Return [x, y] of the center of cell containing provided text 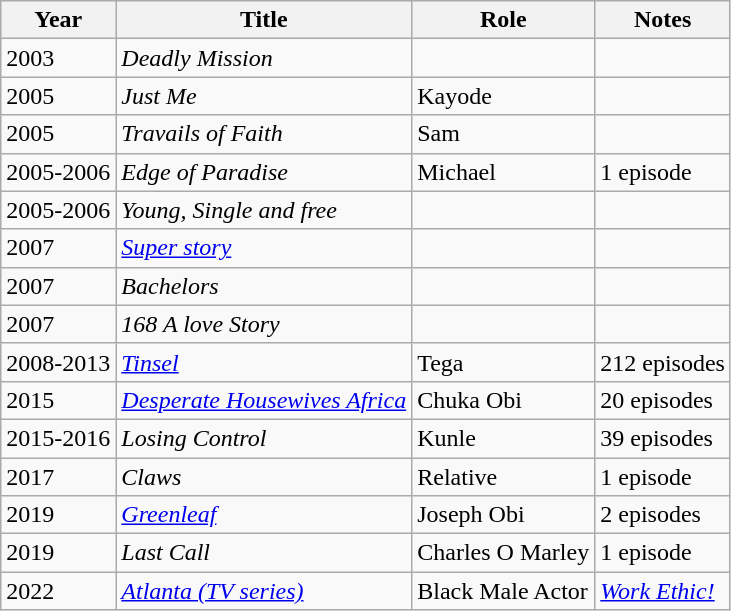
Claws [264, 477]
Chuka Obi [504, 400]
Edge of Paradise [264, 172]
2022 [58, 591]
212 episodes [663, 362]
Work Ethic! [663, 591]
2015 [58, 400]
2008-2013 [58, 362]
2015-2016 [58, 438]
Role [504, 20]
Young, Single and free [264, 210]
168 A love Story [264, 324]
Greenleaf [264, 515]
Title [264, 20]
Travails of Faith [264, 134]
Sam [504, 134]
Bachelors [264, 286]
2017 [58, 477]
Tega [504, 362]
Atlanta (TV series) [264, 591]
Deadly Mission [264, 58]
2 episodes [663, 515]
Desperate Housewives Africa [264, 400]
Joseph Obi [504, 515]
Charles O Marley [504, 553]
Kayode [504, 96]
Kunle [504, 438]
Michael [504, 172]
Last Call [264, 553]
Tinsel [264, 362]
39 episodes [663, 438]
2003 [58, 58]
Relative [504, 477]
Losing Control [264, 438]
Just Me [264, 96]
Black Male Actor [504, 591]
Super story [264, 248]
20 episodes [663, 400]
Year [58, 20]
Notes [663, 20]
